Scan for the cell matching the given text and deliver its [X, Y] coordinate at center. 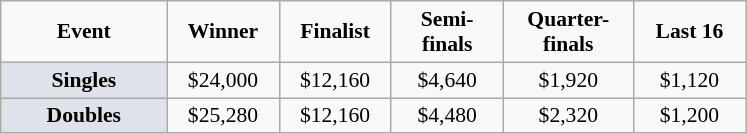
Winner [223, 32]
Doubles [84, 116]
$4,640 [447, 80]
$1,120 [689, 80]
Finalist [335, 32]
Event [84, 32]
$4,480 [447, 116]
Quarter-finals [568, 32]
$1,920 [568, 80]
$25,280 [223, 116]
$2,320 [568, 116]
Semi-finals [447, 32]
Singles [84, 80]
$1,200 [689, 116]
$24,000 [223, 80]
Last 16 [689, 32]
